Scan for the cell matching the given text and deliver its (x, y) coordinate at center. 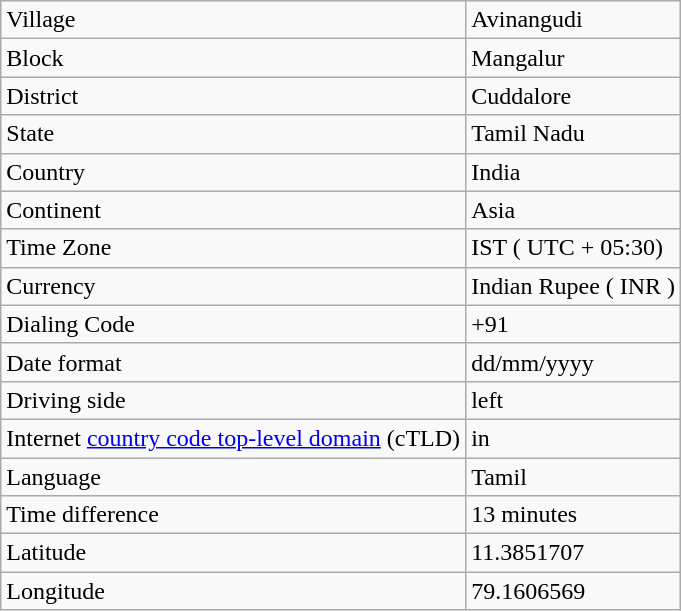
Mangalur (574, 58)
Asia (574, 210)
Longitude (234, 591)
+91 (574, 324)
Currency (234, 286)
13 minutes (574, 515)
left (574, 400)
Indian Rupee ( INR ) (574, 286)
79.1606569 (574, 591)
in (574, 438)
Village (234, 20)
Continent (234, 210)
Driving side (234, 400)
Country (234, 172)
Cuddalore (574, 96)
11.3851707 (574, 553)
Internet country code top-level domain (cTLD) (234, 438)
Tamil Nadu (574, 134)
dd/mm/yyyy (574, 362)
State (234, 134)
Latitude (234, 553)
Time difference (234, 515)
Language (234, 477)
Avinangudi (574, 20)
District (234, 96)
Tamil (574, 477)
Dialing Code (234, 324)
India (574, 172)
Block (234, 58)
Time Zone (234, 248)
IST ( UTC + 05:30) (574, 248)
Date format (234, 362)
